Return [x, y] of the center of cell containing provided text 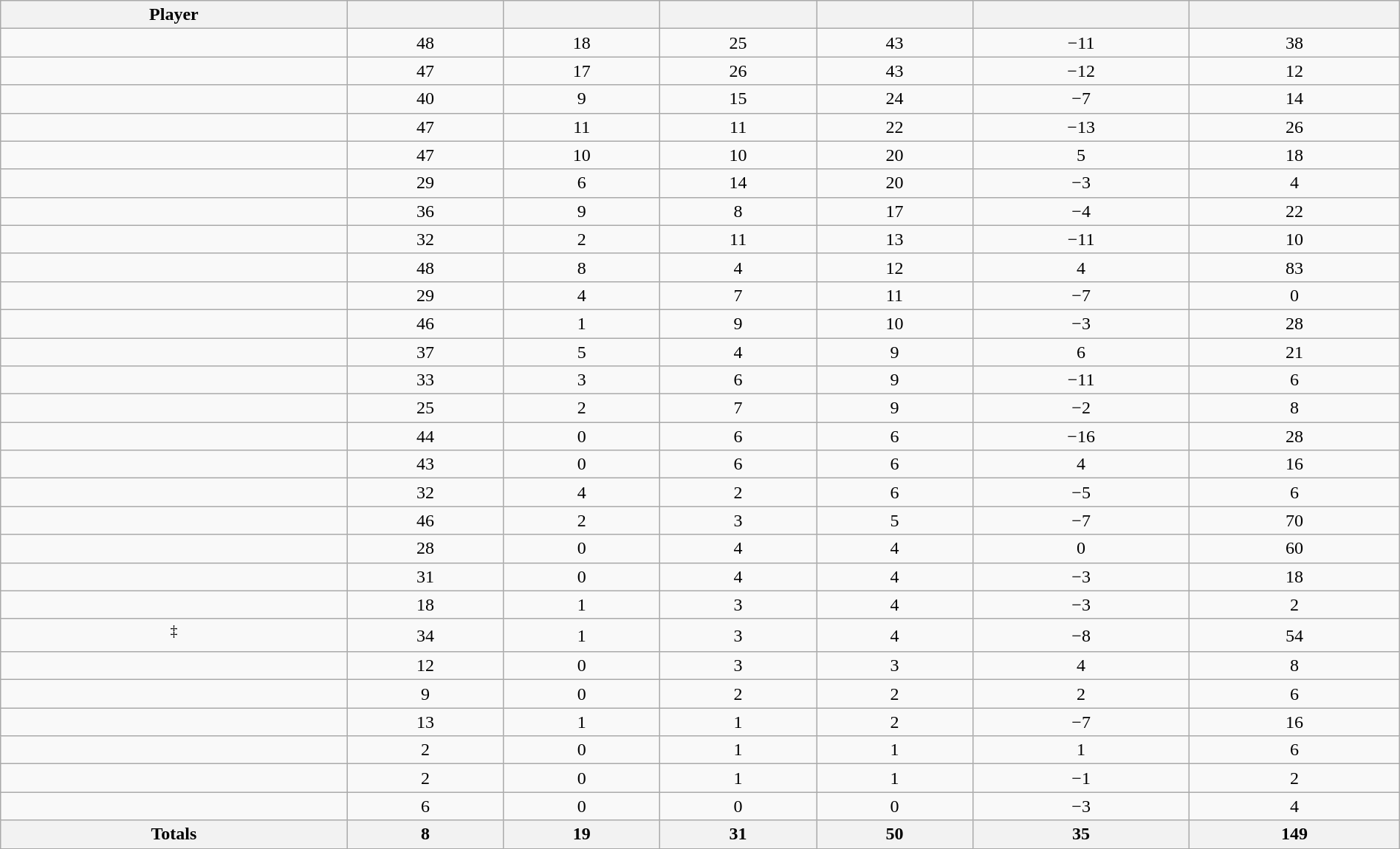
70 [1294, 520]
−16 [1081, 436]
44 [425, 436]
33 [425, 380]
37 [425, 352]
50 [895, 834]
Player [174, 15]
‡ [174, 635]
Totals [174, 834]
−5 [1081, 492]
83 [1294, 267]
21 [1294, 352]
38 [1294, 43]
15 [738, 99]
149 [1294, 834]
−13 [1081, 127]
−12 [1081, 71]
−4 [1081, 211]
60 [1294, 549]
−2 [1081, 408]
36 [425, 211]
24 [895, 99]
19 [582, 834]
−1 [1081, 778]
54 [1294, 635]
35 [1081, 834]
−8 [1081, 635]
40 [425, 99]
34 [425, 635]
